Detect which cell encompasses the target text, then output its (x, y) center coordinate. 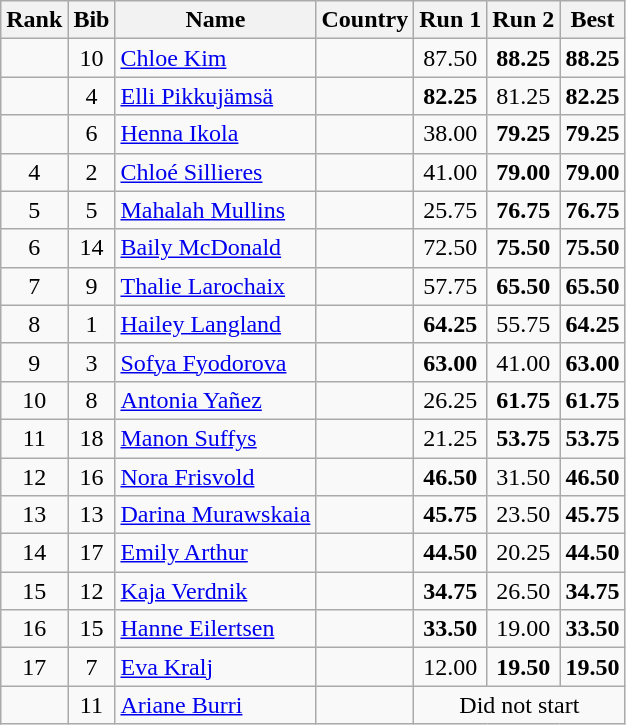
Eva Kralj (216, 667)
81.25 (524, 96)
Nora Frisvold (216, 477)
Kaja Verdnik (216, 591)
Run 2 (524, 20)
Hanne Eilertsen (216, 629)
Darina Murawskaia (216, 515)
Ariane Burri (216, 705)
57.75 (450, 286)
Baily McDonald (216, 248)
72.50 (450, 248)
Antonia Yañez (216, 400)
12.00 (450, 667)
Emily Arthur (216, 553)
Manon Suffys (216, 438)
Mahalah Mullins (216, 210)
Rank (34, 20)
Name (216, 20)
Hailey Langland (216, 324)
20.25 (524, 553)
Thalie Larochaix (216, 286)
3 (92, 362)
2 (92, 172)
Chloe Kim (216, 58)
26.50 (524, 591)
1 (92, 324)
38.00 (450, 134)
Chloé Sillieres (216, 172)
26.25 (450, 400)
25.75 (450, 210)
18 (92, 438)
Run 1 (450, 20)
31.50 (524, 477)
21.25 (450, 438)
55.75 (524, 324)
87.50 (450, 58)
19.00 (524, 629)
Best (592, 20)
Henna Ikola (216, 134)
Elli Pikkujämsä (216, 96)
Bib (92, 20)
Sofya Fyodorova (216, 362)
Did not start (520, 705)
Country (365, 20)
23.50 (524, 515)
